Determine the (x, y) coordinate at the center of the cell enclosing the given text.  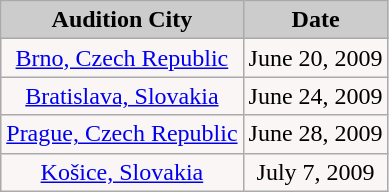
June 28, 2009 (316, 134)
Brno, Czech Republic (122, 58)
Prague, Czech Republic (122, 134)
Bratislava, Slovakia (122, 96)
Košice, Slovakia (122, 172)
Audition City (122, 20)
June 20, 2009 (316, 58)
July 7, 2009 (316, 172)
June 24, 2009 (316, 96)
Date (316, 20)
